Capture the cell that displays the provided text and extract its (x, y) central coordinate. 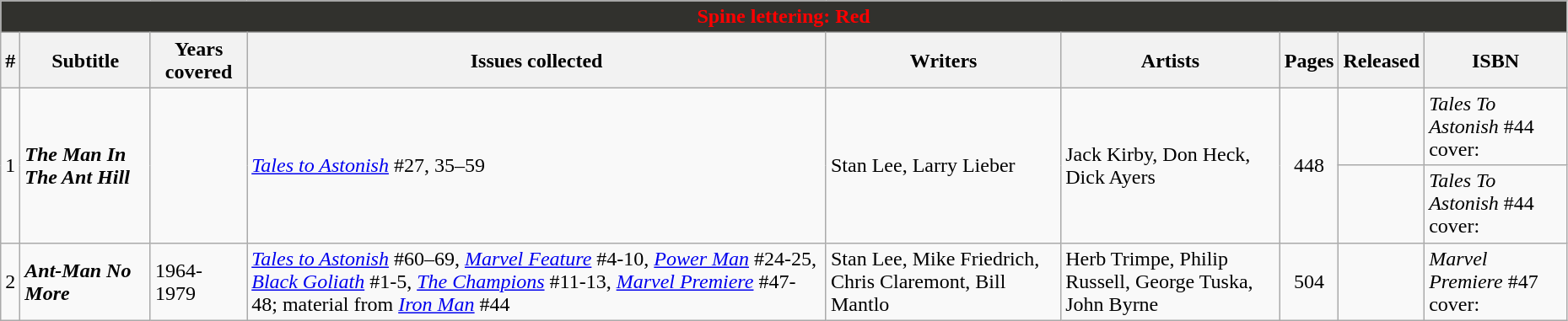
Years covered (198, 61)
Jack Kirby, Don Heck, Dick Ayers (1171, 165)
Artists (1171, 61)
Writers (943, 61)
Stan Lee, Larry Lieber (943, 165)
# (10, 61)
Ant-Man No More (86, 281)
1 (10, 165)
Tales to Astonish #27, 35–59 (536, 165)
ISBN (1496, 61)
Issues collected (536, 61)
The Man In The Ant Hill (86, 165)
2 (10, 281)
448 (1309, 165)
Herb Trimpe, Philip Russell, George Tuska, John Byrne (1171, 281)
Stan Lee, Mike Friedrich, Chris Claremont, Bill Mantlo (943, 281)
Subtitle (86, 61)
Pages (1309, 61)
504 (1309, 281)
Marvel Premiere #47 cover: (1496, 281)
Spine lettering: Red (784, 17)
Released (1382, 61)
1964-1979 (198, 281)
